From the cell containing the given text, extract its center point as (x, y) coordinate. 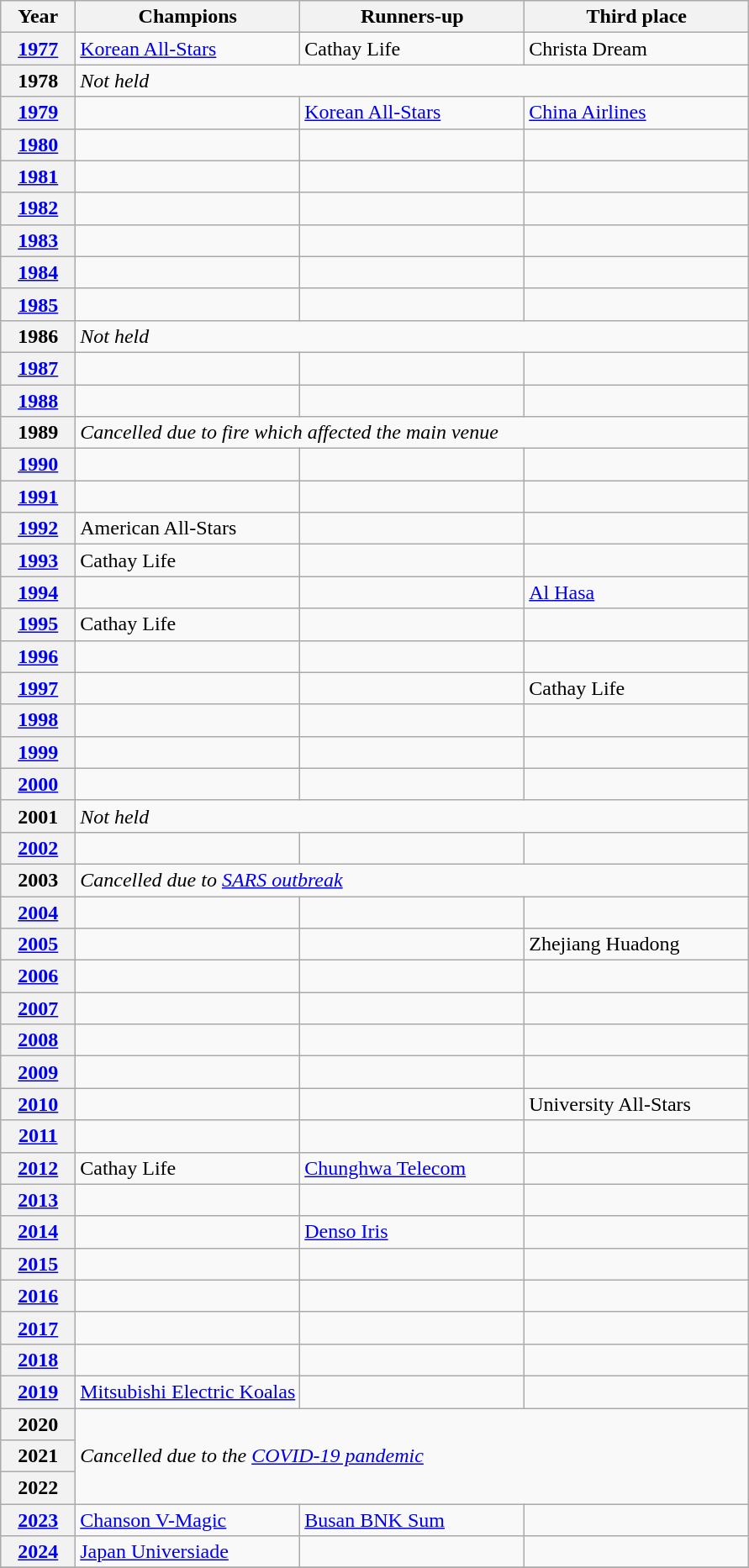
2019 (39, 1392)
Zhejiang Huadong (637, 944)
Denso Iris (412, 1232)
1977 (39, 49)
1983 (39, 240)
1991 (39, 497)
2004 (39, 912)
1995 (39, 624)
2005 (39, 944)
Cancelled due to the COVID-19 pandemic (412, 1456)
2011 (39, 1136)
2017 (39, 1328)
2002 (39, 848)
2021 (39, 1456)
2006 (39, 976)
1984 (39, 272)
China Airlines (637, 113)
2009 (39, 1072)
2014 (39, 1232)
2008 (39, 1040)
2024 (39, 1552)
2012 (39, 1168)
Cancelled due to SARS outbreak (412, 880)
Year (39, 17)
1993 (39, 560)
1987 (39, 368)
2003 (39, 880)
1988 (39, 401)
2022 (39, 1488)
Japan Universiade (188, 1552)
1996 (39, 656)
2015 (39, 1264)
Champions (188, 17)
2020 (39, 1424)
2018 (39, 1360)
Chunghwa Telecom (412, 1168)
Third place (637, 17)
University All-Stars (637, 1104)
1979 (39, 113)
1998 (39, 720)
Runners-up (412, 17)
Busan BNK Sum (412, 1520)
2010 (39, 1104)
2016 (39, 1296)
1994 (39, 592)
2013 (39, 1200)
1986 (39, 336)
1982 (39, 208)
1997 (39, 688)
1990 (39, 465)
1980 (39, 145)
1992 (39, 529)
2001 (39, 816)
Mitsubishi Electric Koalas (188, 1392)
1989 (39, 433)
1985 (39, 304)
Al Hasa (637, 592)
Christa Dream (637, 49)
2023 (39, 1520)
1981 (39, 176)
1978 (39, 81)
2007 (39, 1008)
Chanson V-Magic (188, 1520)
2000 (39, 784)
American All-Stars (188, 529)
Cancelled due to fire which affected the main venue (412, 433)
1999 (39, 752)
